From the cell containing the given text, extract its center point as [X, Y] coordinate. 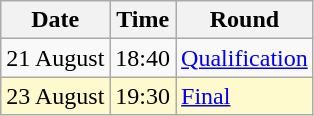
Qualification [245, 58]
23 August [56, 96]
19:30 [143, 96]
Date [56, 20]
21 August [56, 58]
Round [245, 20]
Time [143, 20]
18:40 [143, 58]
Final [245, 96]
